Output the [X, Y] coordinate of the center of the cell containing the given text.  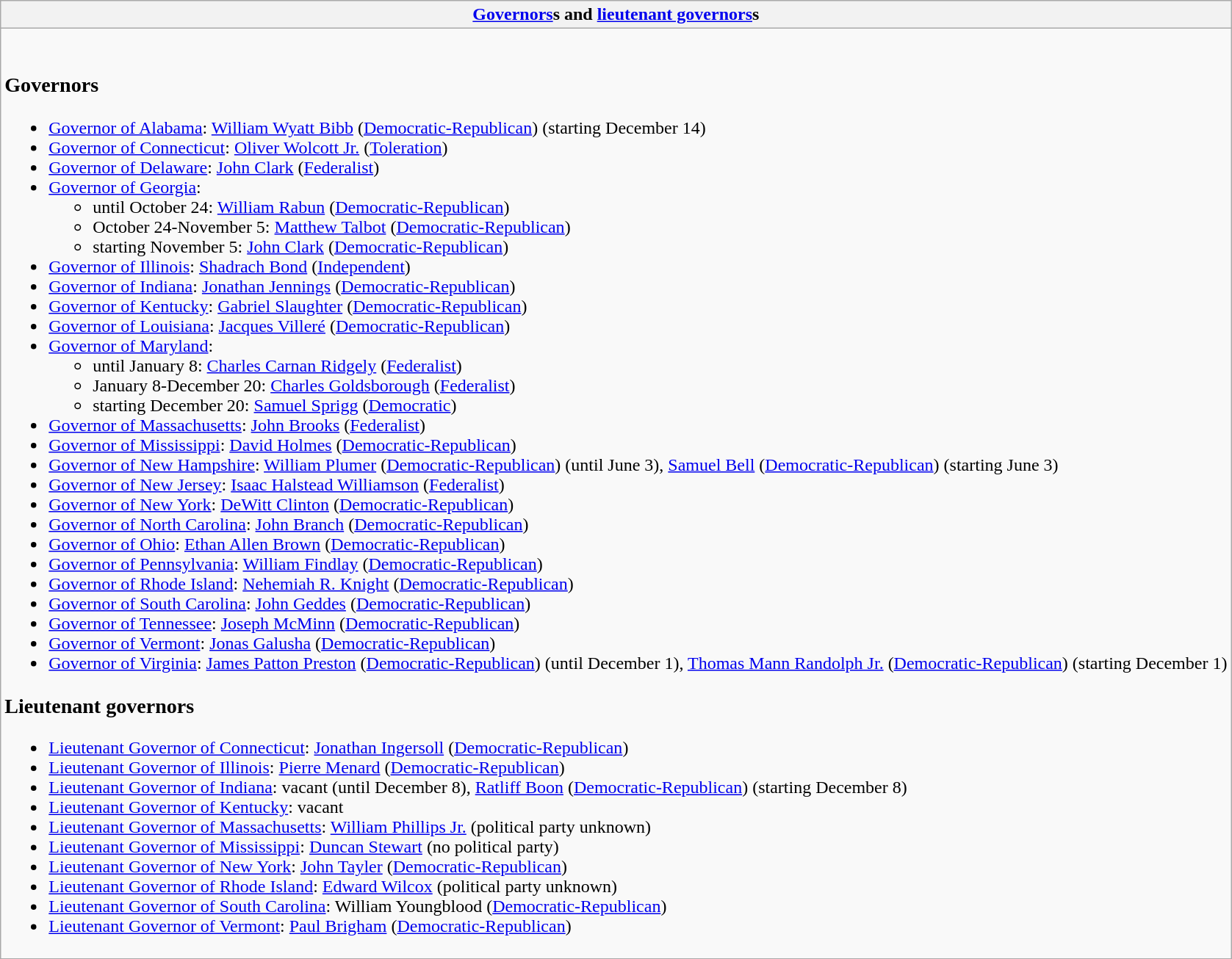
Governorss and lieutenant governorss [616, 15]
